For the text-containing cell, return its midpoint in (x, y) coordinate format. 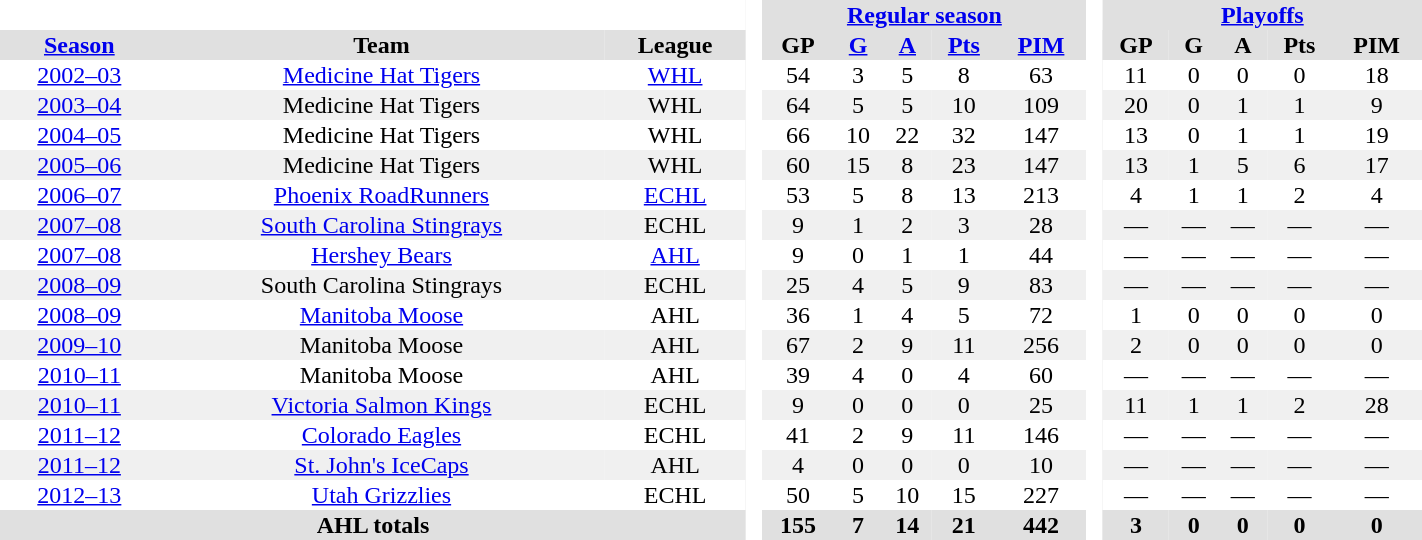
7 (858, 525)
39 (798, 375)
227 (1042, 495)
Phoenix RoadRunners (382, 195)
63 (1042, 75)
Utah Grizzlies (382, 495)
Regular season (924, 15)
19 (1376, 135)
Hershey Bears (382, 255)
32 (964, 135)
Season (80, 45)
53 (798, 195)
2005–06 (80, 165)
54 (798, 75)
2012–13 (80, 495)
109 (1042, 105)
Colorado Eagles (382, 435)
64 (798, 105)
2009–10 (80, 345)
50 (798, 495)
146 (1042, 435)
72 (1042, 315)
Victoria Salmon Kings (382, 405)
442 (1042, 525)
AHL totals (373, 525)
6 (1300, 165)
2002–03 (80, 75)
155 (798, 525)
213 (1042, 195)
18 (1376, 75)
20 (1136, 105)
256 (1042, 345)
2003–04 (80, 105)
67 (798, 345)
2006–07 (80, 195)
Team (382, 45)
St. John's IceCaps (382, 465)
36 (798, 315)
66 (798, 135)
21 (964, 525)
17 (1376, 165)
23 (964, 165)
83 (1042, 285)
League (675, 45)
Playoffs (1262, 15)
2004–05 (80, 135)
41 (798, 435)
22 (908, 135)
14 (908, 525)
44 (1042, 255)
